Determine the [X, Y] coordinate at the center of the cell enclosing the given text.  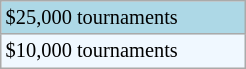
$25,000 tournaments [124, 17]
$10,000 tournaments [124, 51]
